Provide the [x, y] coordinate of the cell's center where the given text is located.  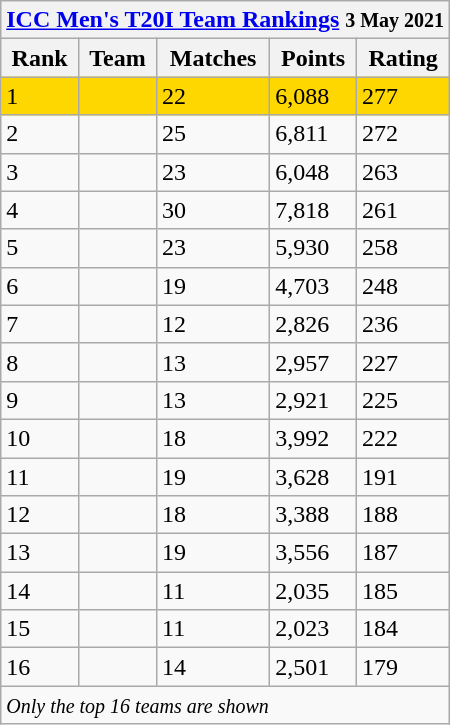
227 [404, 362]
2,826 [314, 324]
3,628 [314, 477]
4,703 [314, 286]
184 [404, 629]
222 [404, 438]
188 [404, 515]
3 [40, 172]
7 [40, 324]
7,818 [314, 210]
6 [40, 286]
22 [214, 96]
236 [404, 324]
5 [40, 248]
2,921 [314, 400]
248 [404, 286]
191 [404, 477]
Rank [40, 58]
25 [214, 134]
6,088 [314, 96]
3,556 [314, 553]
10 [40, 438]
225 [404, 400]
3,992 [314, 438]
1 [40, 96]
8 [40, 362]
4 [40, 210]
263 [404, 172]
277 [404, 96]
30 [214, 210]
Rating [404, 58]
258 [404, 248]
Points [314, 58]
2,023 [314, 629]
2,957 [314, 362]
6,811 [314, 134]
187 [404, 553]
Team [117, 58]
261 [404, 210]
6,048 [314, 172]
15 [40, 629]
5,930 [314, 248]
2 [40, 134]
3,388 [314, 515]
Matches [214, 58]
9 [40, 400]
ICC Men's T20I Team Rankings 3 May 2021 [226, 20]
16 [40, 667]
179 [404, 667]
Only the top 16 teams are shown [226, 705]
2,501 [314, 667]
185 [404, 591]
2,035 [314, 591]
272 [404, 134]
